Find where the given text appears and provide that cell's center as [x, y] coordinate. 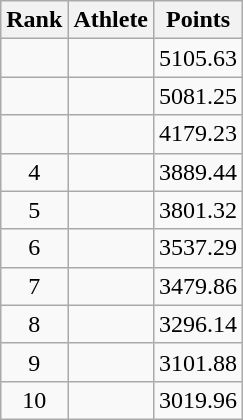
4179.23 [198, 134]
3296.14 [198, 324]
10 [34, 400]
6 [34, 248]
3889.44 [198, 172]
5105.63 [198, 58]
3019.96 [198, 400]
3101.88 [198, 362]
Athlete [111, 20]
8 [34, 324]
3537.29 [198, 248]
5 [34, 210]
9 [34, 362]
Points [198, 20]
Rank [34, 20]
3479.86 [198, 286]
5081.25 [198, 96]
3801.32 [198, 210]
4 [34, 172]
7 [34, 286]
